Return (x, y) of the center of cell containing provided text 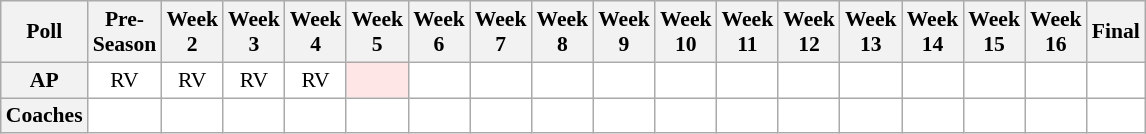
Poll (44, 32)
AP (44, 80)
Week7 (501, 32)
Week6 (439, 32)
Week5 (377, 32)
Week4 (316, 32)
Week2 (192, 32)
Week10 (686, 32)
Coaches (44, 116)
Week14 (933, 32)
Week12 (809, 32)
Week11 (748, 32)
Pre-Season (125, 32)
Week16 (1056, 32)
Final (1116, 32)
Week9 (624, 32)
Week8 (562, 32)
Week3 (254, 32)
Week13 (871, 32)
Week15 (994, 32)
